Return [x, y] of the center of cell containing provided text 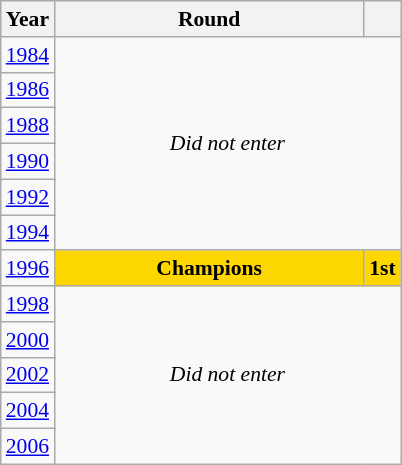
2000 [28, 340]
Round [209, 19]
Year [28, 19]
1st [382, 269]
2004 [28, 411]
1992 [28, 197]
1994 [28, 233]
1998 [28, 304]
2002 [28, 375]
1996 [28, 269]
2006 [28, 447]
1990 [28, 162]
1988 [28, 126]
1986 [28, 90]
1984 [28, 55]
Champions [209, 269]
